Provide the (X, Y) coordinate of the cell's center where the given text is located.  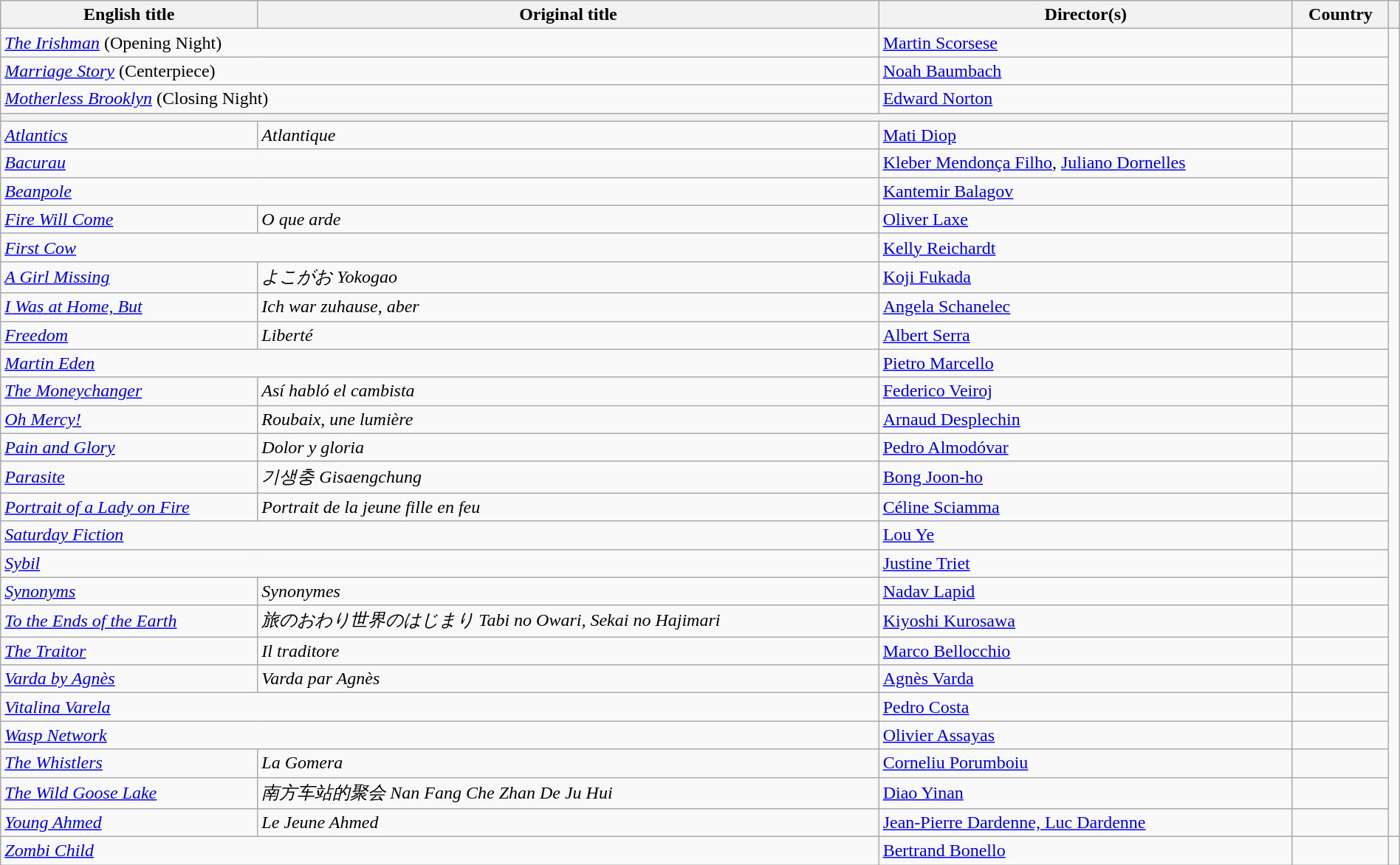
Martin Scorsese (1085, 43)
Kantemir Balagov (1085, 191)
よこがお Yokogao (569, 278)
Marco Bellocchio (1085, 651)
Federico Veiroj (1085, 391)
Parasite (129, 477)
Original title (569, 15)
기생충 Gisaengchung (569, 477)
Pedro Costa (1085, 707)
Martin Eden (440, 363)
Synonyms (129, 591)
Atlantique (569, 135)
A Girl Missing (129, 278)
Varda par Agnès (569, 679)
Olivier Assayas (1085, 735)
Ich war zuhause, aber (569, 307)
Young Ahmed (129, 823)
Lou Ye (1085, 535)
The Whistlers (129, 763)
Noah Baumbach (1085, 71)
Il traditore (569, 651)
南方车站的聚会 Nan Fang Che Zhan De Ju Hui (569, 793)
Sybil (440, 563)
Pietro Marcello (1085, 363)
The Moneychanger (129, 391)
Edward Norton (1085, 99)
Mati Diop (1085, 135)
Oliver Laxe (1085, 219)
Country (1340, 15)
Corneliu Porumboiu (1085, 763)
Saturday Fiction (440, 535)
Koji Fukada (1085, 278)
Portrait of a Lady on Fire (129, 507)
Justine Triet (1085, 563)
La Gomera (569, 763)
Albert Serra (1085, 335)
Diao Yinan (1085, 793)
Zombi Child (440, 851)
Pedro Almodóvar (1085, 447)
The Traitor (129, 651)
Pain and Glory (129, 447)
Angela Schanelec (1085, 307)
Marriage Story (Centerpiece) (440, 71)
Director(s) (1085, 15)
Freedom (129, 335)
Bertrand Bonello (1085, 851)
The Irishman (Opening Night) (440, 43)
旅のおわり世界のはじまり Tabi no Owari, Sekai no Hajimari (569, 621)
Synonymes (569, 591)
Varda by Agnès (129, 679)
O que arde (569, 219)
Arnaud Desplechin (1085, 419)
Atlantics (129, 135)
To the Ends of the Earth (129, 621)
Beanpole (440, 191)
English title (129, 15)
Liberté (569, 335)
Dolor y gloria (569, 447)
Le Jeune Ahmed (569, 823)
Wasp Network (440, 735)
Nadav Lapid (1085, 591)
Kleber Mendonça Filho, Juliano Dornelles (1085, 163)
Motherless Brooklyn (Closing Night) (440, 99)
Bacurau (440, 163)
First Cow (440, 247)
Así habló el cambista (569, 391)
I Was at Home, But (129, 307)
Oh Mercy! (129, 419)
Vitalina Varela (440, 707)
Kelly Reichardt (1085, 247)
Roubaix, une lumière (569, 419)
The Wild Goose Lake (129, 793)
Jean-Pierre Dardenne, Luc Dardenne (1085, 823)
Fire Will Come (129, 219)
Bong Joon-ho (1085, 477)
Kiyoshi Kurosawa (1085, 621)
Céline Sciamma (1085, 507)
Portrait de la jeune fille en feu (569, 507)
Agnès Varda (1085, 679)
